Search for the cell housing the specified text and yield its (x, y) center coordinate. 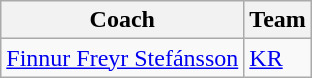
Team (278, 20)
KR (278, 58)
Finnur Freyr Stefánsson (122, 58)
Coach (122, 20)
